Determine the (x, y) coordinate at the center of the cell enclosing the given text.  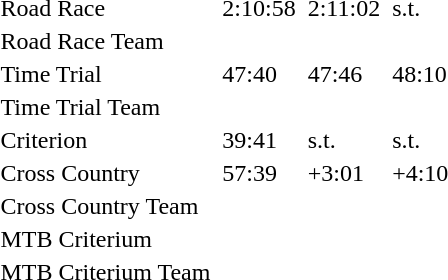
47:46 (344, 74)
s.t. (344, 140)
47:40 (259, 74)
+3:01 (344, 173)
39:41 (259, 140)
57:39 (259, 173)
